Pinpoint the cell where the given text exists, returning its (X, Y) midpoint coordinate. 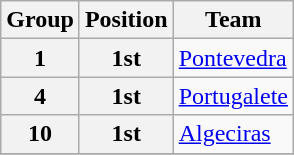
Team (233, 20)
Portugalete (233, 96)
4 (40, 96)
Position (126, 20)
10 (40, 134)
Algeciras (233, 134)
Pontevedra (233, 58)
1 (40, 58)
Group (40, 20)
